Detect which cell encompasses the target text, then output its (x, y) center coordinate. 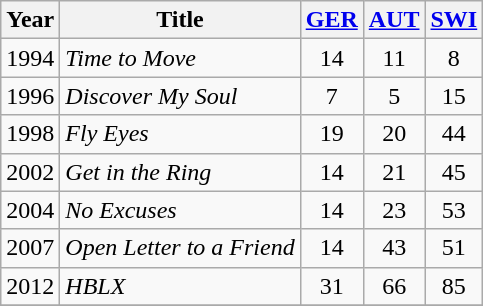
AUT (394, 20)
Open Letter to a Friend (180, 248)
2004 (30, 210)
Fly Eyes (180, 134)
23 (394, 210)
20 (394, 134)
31 (332, 286)
Get in the Ring (180, 172)
Time to Move (180, 58)
2007 (30, 248)
HBLX (180, 286)
1998 (30, 134)
1994 (30, 58)
15 (454, 96)
7 (332, 96)
53 (454, 210)
51 (454, 248)
45 (454, 172)
44 (454, 134)
21 (394, 172)
1996 (30, 96)
19 (332, 134)
66 (394, 286)
43 (394, 248)
5 (394, 96)
85 (454, 286)
2012 (30, 286)
GER (332, 20)
SWI (454, 20)
Title (180, 20)
Year (30, 20)
2002 (30, 172)
11 (394, 58)
No Excuses (180, 210)
Discover My Soul (180, 96)
8 (454, 58)
